For the text-containing cell, return its midpoint in [X, Y] coordinate format. 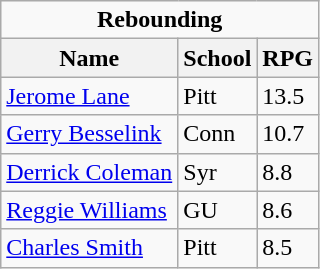
GU [218, 210]
Rebounding [160, 20]
8.6 [288, 210]
13.5 [288, 96]
Syr [218, 172]
8.5 [288, 248]
Jerome Lane [90, 96]
Charles Smith [90, 248]
Reggie Williams [90, 210]
RPG [288, 58]
Conn [218, 134]
School [218, 58]
Name [90, 58]
8.8 [288, 172]
10.7 [288, 134]
Gerry Besselink [90, 134]
Derrick Coleman [90, 172]
